From the cell containing the given text, extract its center point as [X, Y] coordinate. 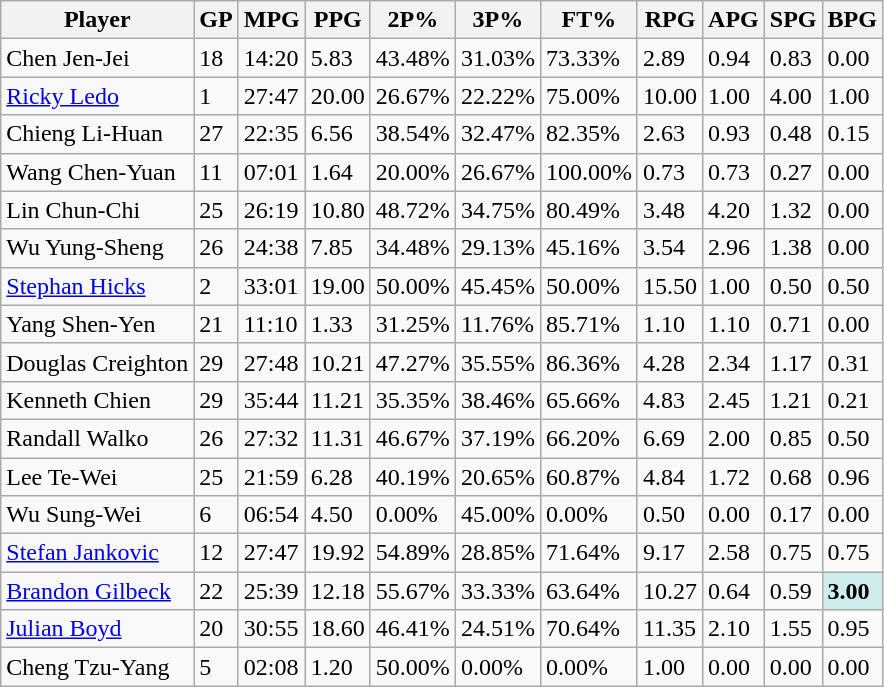
21 [216, 324]
43.48% [412, 58]
2.89 [670, 58]
22.22% [498, 96]
25:39 [272, 591]
0.68 [793, 477]
86.36% [588, 362]
02:08 [272, 667]
45.00% [498, 515]
0.48 [793, 134]
0.17 [793, 515]
12 [216, 553]
54.89% [412, 553]
10.27 [670, 591]
3.00 [852, 591]
66.20% [588, 438]
Ricky Ledo [98, 96]
11.35 [670, 629]
0.85 [793, 438]
2.34 [734, 362]
SPG [793, 20]
0.83 [793, 58]
1.33 [338, 324]
45.45% [498, 286]
1.55 [793, 629]
5 [216, 667]
APG [734, 20]
3P% [498, 20]
73.33% [588, 58]
GP [216, 20]
Wu Sung-Wei [98, 515]
63.64% [588, 591]
BPG [852, 20]
4.20 [734, 210]
Lin Chun-Chi [98, 210]
24:38 [272, 248]
47.27% [412, 362]
3.54 [670, 248]
0.95 [852, 629]
0.71 [793, 324]
100.00% [588, 172]
06:54 [272, 515]
34.75% [498, 210]
0.96 [852, 477]
20 [216, 629]
15.50 [670, 286]
46.67% [412, 438]
19.92 [338, 553]
11 [216, 172]
0.31 [852, 362]
14:20 [272, 58]
6.69 [670, 438]
2P% [412, 20]
82.35% [588, 134]
6.56 [338, 134]
2.45 [734, 400]
0.21 [852, 400]
2 [216, 286]
21:59 [272, 477]
22:35 [272, 134]
Yang Shen-Yen [98, 324]
27 [216, 134]
0.93 [734, 134]
40.19% [412, 477]
Player [98, 20]
55.67% [412, 591]
65.66% [588, 400]
31.25% [412, 324]
2.63 [670, 134]
11.21 [338, 400]
26:19 [272, 210]
6 [216, 515]
24.51% [498, 629]
4.28 [670, 362]
28.85% [498, 553]
11.76% [498, 324]
11:10 [272, 324]
5.83 [338, 58]
7.85 [338, 248]
FT% [588, 20]
2.58 [734, 553]
0.64 [734, 591]
32.47% [498, 134]
Chen Jen-Jei [98, 58]
4.84 [670, 477]
2.10 [734, 629]
70.64% [588, 629]
0.59 [793, 591]
20.65% [498, 477]
RPG [670, 20]
38.46% [498, 400]
46.41% [412, 629]
1 [216, 96]
Kenneth Chien [98, 400]
35:44 [272, 400]
31.03% [498, 58]
PPG [338, 20]
1.32 [793, 210]
Wu Yung-Sheng [98, 248]
1.20 [338, 667]
80.49% [588, 210]
34.48% [412, 248]
3.48 [670, 210]
1.64 [338, 172]
18.60 [338, 629]
27:48 [272, 362]
4.50 [338, 515]
11.31 [338, 438]
MPG [272, 20]
18 [216, 58]
30:55 [272, 629]
29.13% [498, 248]
75.00% [588, 96]
35.35% [412, 400]
27:32 [272, 438]
35.55% [498, 362]
1.21 [793, 400]
Julian Boyd [98, 629]
0.15 [852, 134]
2.00 [734, 438]
48.72% [412, 210]
60.87% [588, 477]
19.00 [338, 286]
Chieng Li-Huan [98, 134]
1.72 [734, 477]
37.19% [498, 438]
Cheng Tzu-Yang [98, 667]
10.21 [338, 362]
20.00% [412, 172]
10.00 [670, 96]
33.33% [498, 591]
20.00 [338, 96]
10.80 [338, 210]
07:01 [272, 172]
12.18 [338, 591]
85.71% [588, 324]
Brandon Gilbeck [98, 591]
71.64% [588, 553]
Randall Walko [98, 438]
4.00 [793, 96]
1.17 [793, 362]
22 [216, 591]
38.54% [412, 134]
33:01 [272, 286]
0.94 [734, 58]
45.16% [588, 248]
Douglas Creighton [98, 362]
Wang Chen-Yuan [98, 172]
0.27 [793, 172]
Lee Te-Wei [98, 477]
6.28 [338, 477]
1.38 [793, 248]
4.83 [670, 400]
2.96 [734, 248]
Stephan Hicks [98, 286]
9.17 [670, 553]
Stefan Jankovic [98, 553]
